Extract the (X, Y) coordinate from the center of the cell holding the provided text.  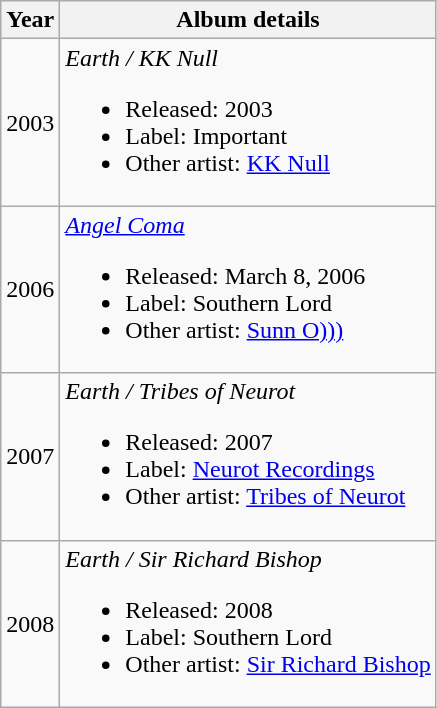
2007 (30, 456)
Album details (248, 20)
Earth / Tribes of NeurotReleased: 2007Label: Neurot RecordingsOther artist: Tribes of Neurot (248, 456)
Year (30, 20)
Angel ComaReleased: March 8, 2006Label: Southern LordOther artist: Sunn O))) (248, 290)
Earth / Sir Richard BishopReleased: 2008Label: Southern LordOther artist: Sir Richard Bishop (248, 624)
2006 (30, 290)
2008 (30, 624)
2003 (30, 122)
Earth / KK NullReleased: 2003Label: ImportantOther artist: KK Null (248, 122)
